Identify which cell holds the provided text, then report its [x, y] central coordinate. 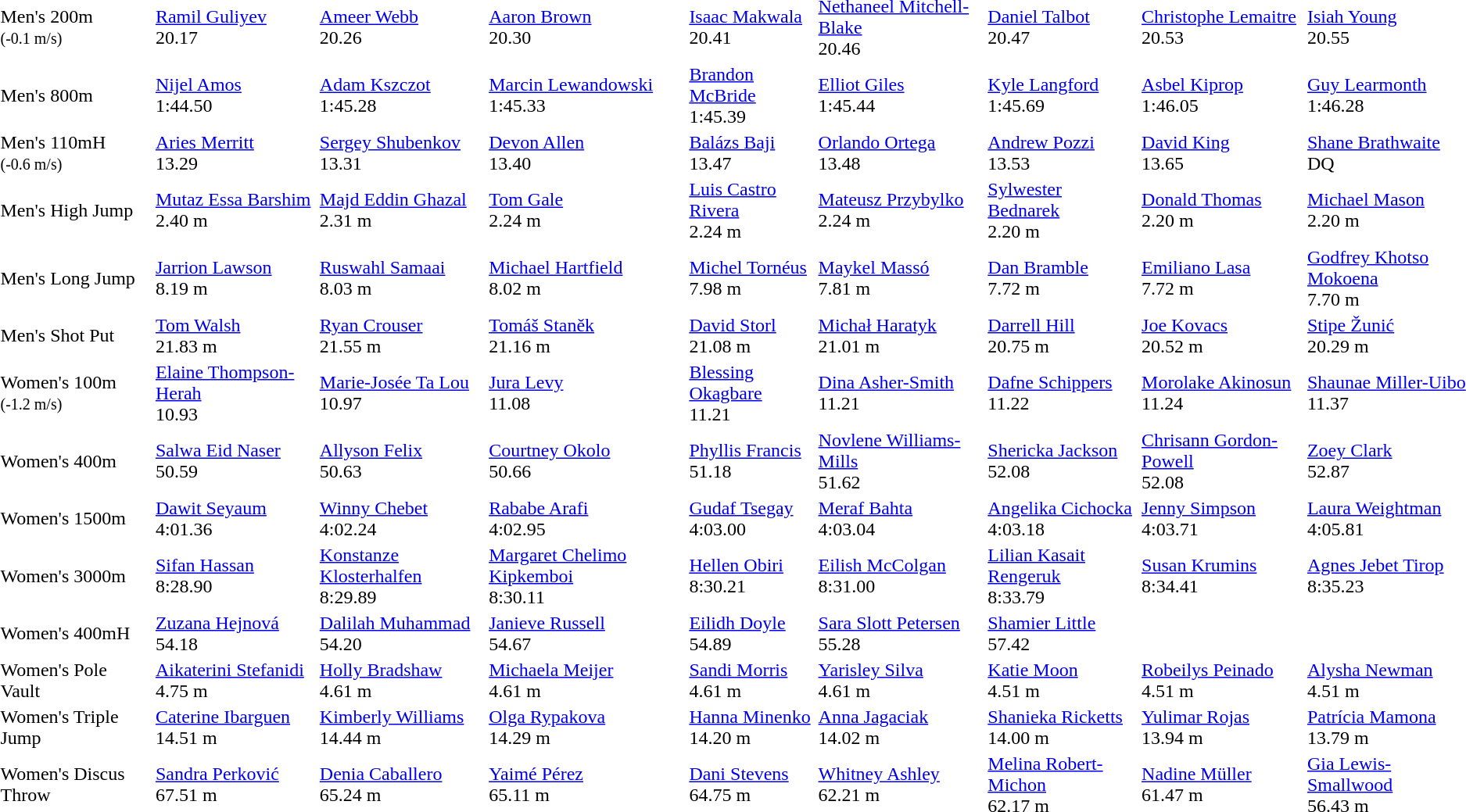
Konstanze Klosterhalfen 8:29.89 [402, 576]
Anna Jagaciak 14.02 m [901, 727]
Dawit Seyaum 4:01.36 [235, 519]
Eilidh Doyle 54.89 [751, 633]
Jarrion Lawson 8.19 m [235, 278]
Michel Tornéus 7.98 m [751, 278]
Yarisley Silva 4.61 m [901, 680]
Angelika Cichocka 4:03.18 [1063, 519]
Chrisann Gordon-Powell 52.08 [1223, 461]
Brandon McBride 1:45.39 [751, 95]
Allyson Felix 50.63 [402, 461]
Hellen Obiri 8:30.21 [751, 576]
Meraf Bahta 4:03.04 [901, 519]
Shamier Little 57.42 [1063, 633]
Robeilys Peinado 4.51 m [1223, 680]
Elaine Thompson-Herah 10.93 [235, 393]
Zuzana Hejnová 54.18 [235, 633]
Salwa Eid Naser 50.59 [235, 461]
Novlene Williams-Mills 51.62 [901, 461]
Sara Slott Petersen 55.28 [901, 633]
Darrell Hill 20.75 m [1063, 336]
Susan Krumins 8:34.41 [1223, 576]
Michał Haratyk 21.01 m [901, 336]
Joe Kovacs 20.52 m [1223, 336]
Luis Castro Rivera 2.24 m [751, 210]
Janieve Russell 54.67 [586, 633]
Dan Bramble 7.72 m [1063, 278]
Sylwester Bednarek 2.20 m [1063, 210]
Katie Moon 4.51 m [1063, 680]
Blessing Okagbare 11.21 [751, 393]
Dina Asher-Smith 11.21 [901, 393]
David King 13.65 [1223, 153]
Majd Eddin Ghazal 2.31 m [402, 210]
Michael Hartfield 8.02 m [586, 278]
Jenny Simpson 4:03.71 [1223, 519]
Tom Walsh 21.83 m [235, 336]
Winny Chebet 4:02.24 [402, 519]
Shericka Jackson 52.08 [1063, 461]
Donald Thomas 2.20 m [1223, 210]
Kyle Langford 1:45.69 [1063, 95]
Sandi Morris 4.61 m [751, 680]
Nijel Amos 1:44.50 [235, 95]
Holly Bradshaw 4.61 m [402, 680]
Balázs Baji 13.47 [751, 153]
Adam Kszczot 1:45.28 [402, 95]
Lilian Kasait Rengeruk 8:33.79 [1063, 576]
Maykel Massó 7.81 m [901, 278]
Emiliano Lasa 7.72 m [1223, 278]
Olga Rypakova 14.29 m [586, 727]
Devon Allen 13.40 [586, 153]
Eilish McColgan 8:31.00 [901, 576]
Michaela Meijer 4.61 m [586, 680]
Morolake Akinosun 11.24 [1223, 393]
Ryan Crouser 21.55 m [402, 336]
Jura Levy 11.08 [586, 393]
Mutaz Essa Barshim 2.40 m [235, 210]
Phyllis Francis 51.18 [751, 461]
Marcin Lewandowski 1:45.33 [586, 95]
Sifan Hassan 8:28.90 [235, 576]
Yulimar Rojas 13.94 m [1223, 727]
Marie-Josée Ta Lou 10.97 [402, 393]
Tom Gale 2.24 m [586, 210]
Andrew Pozzi 13.53 [1063, 153]
Dalilah Muhammad 54.20 [402, 633]
Kimberly Williams 14.44 m [402, 727]
Gudaf Tsegay 4:03.00 [751, 519]
Aikaterini Stefanidi 4.75 m [235, 680]
David Storl 21.08 m [751, 336]
Mateusz Przybylko 2.24 m [901, 210]
Orlando Ortega 13.48 [901, 153]
Sergey Shubenkov 13.31 [402, 153]
Courtney Okolo 50.66 [586, 461]
Ruswahl Samaai 8.03 m [402, 278]
Dafne Schippers 11.22 [1063, 393]
Asbel Kiprop 1:46.05 [1223, 95]
Aries Merritt 13.29 [235, 153]
Elliot Giles 1:45.44 [901, 95]
Tomáš Staněk 21.16 m [586, 336]
Margaret Chelimo Kipkemboi 8:30.11 [586, 576]
Rababe Arafi 4:02.95 [586, 519]
Caterine Ibarguen 14.51 m [235, 727]
Hanna Minenko 14.20 m [751, 727]
Shanieka Ricketts 14.00 m [1063, 727]
